Output the (X, Y) coordinate of the center of the cell containing the given text.  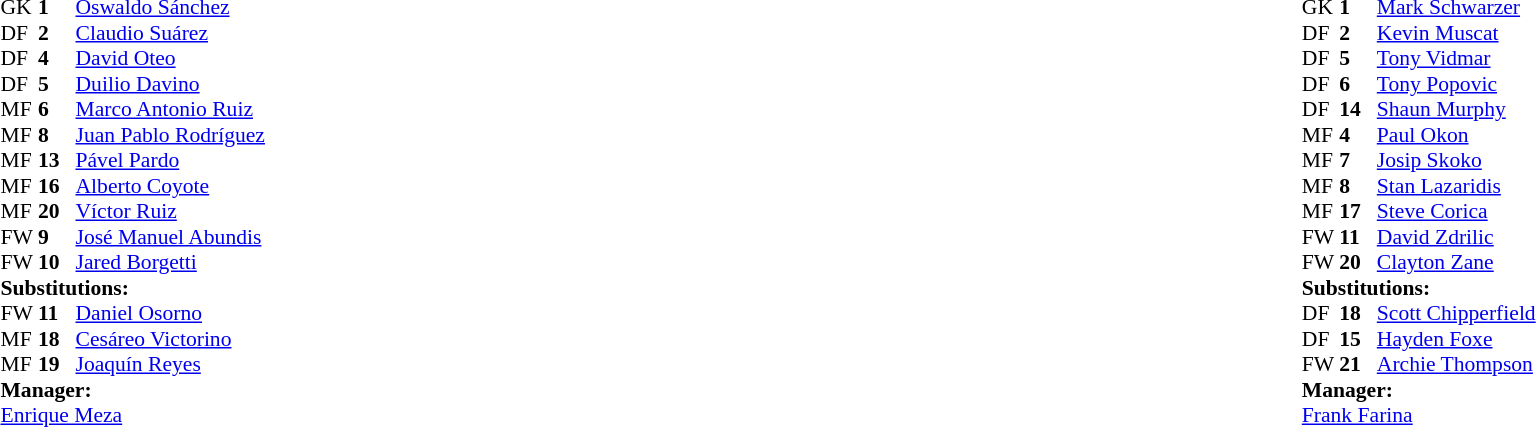
15 (1358, 339)
Shaun Murphy (1456, 109)
Víctor Ruiz (170, 211)
21 (1358, 365)
Steve Corica (1456, 211)
Kevin Muscat (1456, 33)
Pável Pardo (170, 161)
David Zdrilic (1456, 237)
Cesáreo Victorino (170, 339)
14 (1358, 109)
Jared Borgetti (170, 263)
Claudio Suárez (170, 33)
Stan Lazaridis (1456, 186)
16 (57, 186)
Scott Chipperfield (1456, 313)
7 (1358, 161)
Duilio Davino (170, 84)
10 (57, 263)
Tony Vidmar (1456, 59)
Juan Pablo Rodríguez (170, 135)
Hayden Foxe (1456, 339)
9 (57, 237)
Marco Antonio Ruiz (170, 109)
Clayton Zane (1456, 263)
13 (57, 161)
David Oteo (170, 59)
José Manuel Abundis (170, 237)
Paul Okon (1456, 135)
Alberto Coyote (170, 186)
17 (1358, 211)
Josip Skoko (1456, 161)
Archie Thompson (1456, 365)
Daniel Osorno (170, 313)
Joaquín Reyes (170, 365)
Tony Popovic (1456, 84)
19 (57, 365)
